Return the (x, y) coordinate for the center point of the cell that contains the specified text.  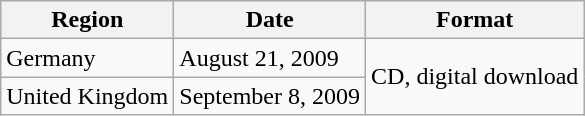
CD, digital download (475, 77)
September 8, 2009 (270, 96)
Date (270, 20)
August 21, 2009 (270, 58)
Format (475, 20)
United Kingdom (88, 96)
Germany (88, 58)
Region (88, 20)
